Provide the [X, Y] coordinate of the cell's center where the given text is located.  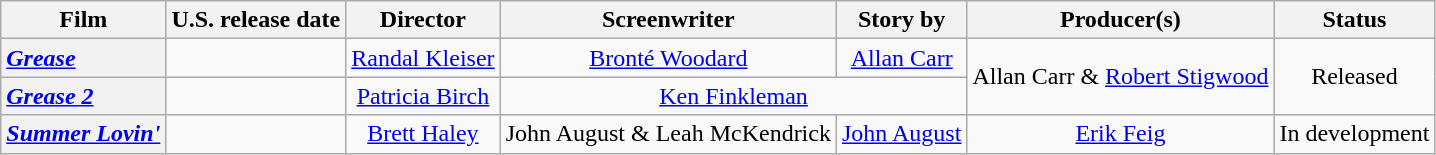
John August [901, 134]
Producer(s) [1120, 20]
John August & Leah McKendrick [668, 134]
Allan Carr & Robert Stigwood [1120, 77]
Status [1354, 20]
Film [84, 20]
Summer Lovin' [84, 134]
Patricia Birch [423, 96]
Erik Feig [1120, 134]
Allan Carr [901, 58]
Director [423, 20]
Released [1354, 77]
Ken Finkleman [734, 96]
In development [1354, 134]
Screenwriter [668, 20]
Grease 2 [84, 96]
Bronté Woodard [668, 58]
U.S. release date [256, 20]
Randal Kleiser [423, 58]
Story by [901, 20]
Grease [84, 58]
Brett Haley [423, 134]
